Return the [X, Y] coordinate for the center point of the cell that contains the specified text.  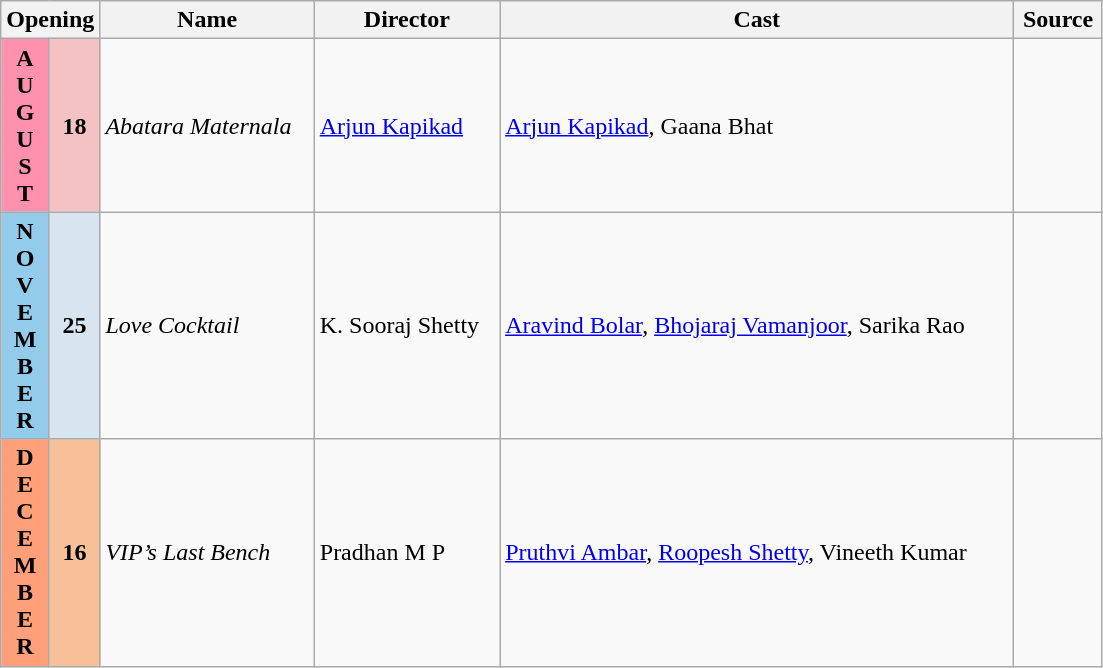
K. Sooraj Shetty [406, 326]
Pruthvi Ambar, Roopesh Shetty, Vineeth Kumar [757, 552]
Abatara Maternala [207, 126]
25 [74, 326]
NOVEMBER [26, 326]
Source [1058, 20]
Cast [757, 20]
DECEMBER [26, 552]
Arjun Kapikad, Gaana Bhat [757, 126]
16 [74, 552]
Arjun Kapikad [406, 126]
AUGUST [26, 126]
Name [207, 20]
Director [406, 20]
Opening [50, 20]
Pradhan M P [406, 552]
Aravind Bolar, Bhojaraj Vamanjoor, Sarika Rao [757, 326]
18 [74, 126]
VIP’s Last Bench [207, 552]
Love Cocktail [207, 326]
